Output the [X, Y] coordinate of the center of the cell containing the given text.  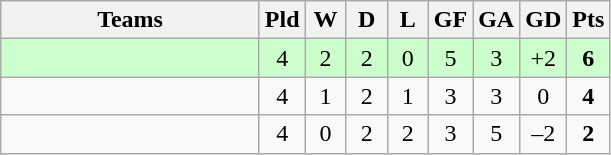
6 [588, 58]
W [326, 20]
GD [544, 20]
GF [450, 20]
Teams [130, 20]
L [408, 20]
D [366, 20]
+2 [544, 58]
Pts [588, 20]
–2 [544, 134]
GA [496, 20]
Pld [282, 20]
